Pinpoint the cell where the given text exists, returning its [x, y] midpoint coordinate. 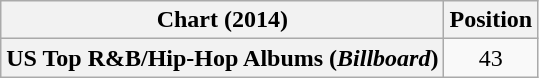
Chart (2014) [222, 20]
43 [491, 58]
Position [491, 20]
US Top R&B/Hip-Hop Albums (Billboard) [222, 58]
